Search for the cell housing the specified text and yield its [x, y] center coordinate. 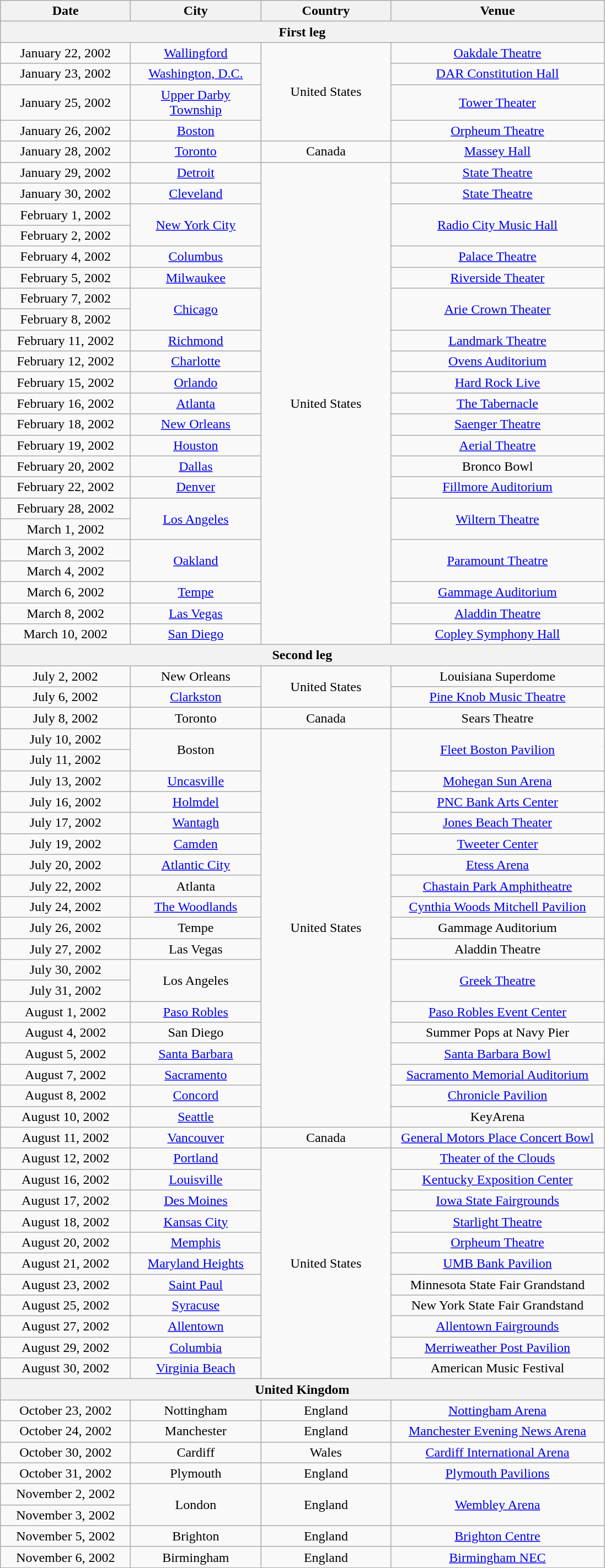
February 1, 2002 [66, 214]
Kentucky Exposition Center [497, 1179]
July 8, 2002 [66, 718]
Arie Crown Theater [497, 309]
February 8, 2002 [66, 320]
Santa Barbara Bowl [497, 1054]
Denver [196, 487]
PNC Bank Arts Center [497, 802]
July 17, 2002 [66, 823]
Upper Darby Township [196, 103]
New York City [196, 225]
Copley Symphony Hall [497, 634]
Second leg [302, 655]
Wallingford [196, 53]
Wembley Arena [497, 1505]
Plymouth Pavilions [497, 1473]
Cleveland [196, 193]
Louisville [196, 1179]
Birmingham [196, 1557]
August 30, 2002 [66, 1368]
January 30, 2002 [66, 193]
July 27, 2002 [66, 949]
Date [66, 11]
Radio City Music Hall [497, 225]
March 10, 2002 [66, 634]
Cardiff International Arena [497, 1452]
February 11, 2002 [66, 341]
Massey Hall [497, 152]
Vancouver [196, 1138]
July 6, 2002 [66, 697]
January 25, 2002 [66, 103]
Columbia [196, 1348]
February 4, 2002 [66, 256]
February 16, 2002 [66, 403]
March 1, 2002 [66, 529]
August 11, 2002 [66, 1138]
March 8, 2002 [66, 613]
Des Moines [196, 1200]
Manchester [196, 1431]
July 24, 2002 [66, 907]
August 25, 2002 [66, 1306]
Paso Robles Event Center [497, 1012]
July 16, 2002 [66, 802]
February 5, 2002 [66, 277]
January 29, 2002 [66, 173]
March 6, 2002 [66, 592]
Wantagh [196, 823]
Portland [196, 1159]
November 2, 2002 [66, 1494]
Nottingham Arena [497, 1410]
Uncasville [196, 781]
Houston [196, 445]
February 22, 2002 [66, 487]
February 12, 2002 [66, 362]
Manchester Evening News Arena [497, 1431]
August 23, 2002 [66, 1285]
Sacramento [196, 1075]
Pine Knob Music Theatre [497, 697]
Plymouth [196, 1473]
Brighton [196, 1536]
Richmond [196, 341]
Oakdale Theatre [497, 53]
Wales [326, 1452]
October 31, 2002 [66, 1473]
Minnesota State Fair Grandstand [497, 1285]
City [196, 11]
Holmdel [196, 802]
Charlotte [196, 362]
January 28, 2002 [66, 152]
Kansas City [196, 1221]
Allentown Fairgrounds [497, 1327]
July 30, 2002 [66, 970]
Santa Barbara [196, 1054]
Palace Theatre [497, 256]
Clarkston [196, 697]
Seattle [196, 1117]
General Motors Place Concert Bowl [497, 1138]
Columbus [196, 256]
July 31, 2002 [66, 991]
Tweeter Center [497, 844]
Mohegan Sun Arena [497, 781]
Theater of the Clouds [497, 1159]
Sacramento Memorial Auditorium [497, 1075]
October 30, 2002 [66, 1452]
Brighton Centre [497, 1536]
Nottingham [196, 1410]
Greek Theatre [497, 980]
August 17, 2002 [66, 1200]
KeyArena [497, 1117]
July 19, 2002 [66, 844]
Country [326, 11]
Cardiff [196, 1452]
Atlantic City [196, 865]
July 13, 2002 [66, 781]
August 5, 2002 [66, 1054]
Chicago [196, 309]
Washington, D.C. [196, 74]
July 20, 2002 [66, 865]
Dallas [196, 466]
Fillmore Auditorium [497, 487]
Chronicle Pavilion [497, 1096]
Chastain Park Amphitheatre [497, 886]
Aerial Theatre [497, 445]
Ovens Auditorium [497, 362]
Riverside Theater [497, 277]
Tower Theater [497, 103]
November 3, 2002 [66, 1515]
February 15, 2002 [66, 382]
Landmark Theatre [497, 341]
Sears Theatre [497, 718]
Louisiana Superdome [497, 676]
January 22, 2002 [66, 53]
Saenger Theatre [497, 424]
Concord [196, 1096]
First leg [302, 32]
August 12, 2002 [66, 1159]
Memphis [196, 1242]
Starlight Theatre [497, 1221]
July 11, 2002 [66, 760]
Bronco Bowl [497, 466]
Summer Pops at Navy Pier [497, 1033]
Hard Rock Live [497, 382]
Syracuse [196, 1306]
UMB Bank Pavilion [497, 1263]
Wiltern Theatre [497, 519]
Merriweather Post Pavilion [497, 1348]
March 4, 2002 [66, 571]
Detroit [196, 173]
Venue [497, 11]
New York State Fair Grandstand [497, 1306]
February 2, 2002 [66, 235]
August 18, 2002 [66, 1221]
Saint Paul [196, 1285]
The Woodlands [196, 907]
London [196, 1505]
August 4, 2002 [66, 1033]
February 20, 2002 [66, 466]
Camden [196, 844]
DAR Constitution Hall [497, 74]
February 7, 2002 [66, 299]
Iowa State Fairgrounds [497, 1200]
August 29, 2002 [66, 1348]
July 26, 2002 [66, 928]
August 8, 2002 [66, 1096]
July 22, 2002 [66, 886]
United Kingdom [302, 1389]
August 21, 2002 [66, 1263]
Cynthia Woods Mitchell Pavilion [497, 907]
February 28, 2002 [66, 508]
August 20, 2002 [66, 1242]
Paramount Theatre [497, 561]
Milwaukee [196, 277]
Orlando [196, 382]
August 10, 2002 [66, 1117]
Etess Arena [497, 865]
November 6, 2002 [66, 1557]
American Music Festival [497, 1368]
November 5, 2002 [66, 1536]
July 2, 2002 [66, 676]
August 16, 2002 [66, 1179]
August 1, 2002 [66, 1012]
March 3, 2002 [66, 550]
July 10, 2002 [66, 739]
January 26, 2002 [66, 131]
Maryland Heights [196, 1263]
Paso Robles [196, 1012]
The Tabernacle [497, 403]
August 27, 2002 [66, 1327]
February 19, 2002 [66, 445]
August 7, 2002 [66, 1075]
Virginia Beach [196, 1368]
Jones Beach Theater [497, 823]
February 18, 2002 [66, 424]
Oakland [196, 561]
January 23, 2002 [66, 74]
Birmingham NEC [497, 1557]
Fleet Boston Pavilion [497, 750]
October 24, 2002 [66, 1431]
Allentown [196, 1327]
October 23, 2002 [66, 1410]
